Return the (x, y) coordinate for the center point of the cell that contains the specified text.  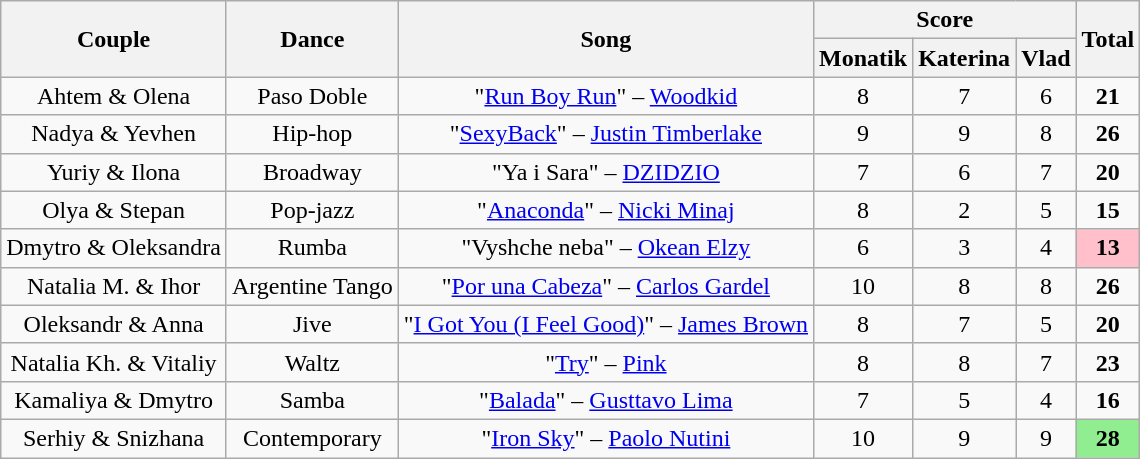
Pop-jazz (312, 210)
Total (1108, 39)
"Vyshche neba" – Okean Elzy (606, 248)
Couple (114, 39)
13 (1108, 248)
Jive (312, 324)
"I Got You (I Feel Good)" – James Brown (606, 324)
23 (1108, 362)
"Run Boy Run" – Woodkid (606, 96)
Score (946, 20)
Argentine Tango (312, 286)
Katerina (964, 58)
2 (964, 210)
"Ya i Sara" – DZIDZIO (606, 172)
Contemporary (312, 438)
16 (1108, 400)
Dmytro & Oleksandra (114, 248)
Dance (312, 39)
"Try" – Pink (606, 362)
Yuriy & Ilona (114, 172)
Ahtem & Olena (114, 96)
Natalia M. & Ihor (114, 286)
"Balada" – Gusttavo Lima (606, 400)
15 (1108, 210)
"Iron Sky" – Paolo Nutini (606, 438)
"Por una Cabeza" – Carlos Gardel (606, 286)
Kamaliya & Dmytro (114, 400)
"Anaconda" – Nicki Minaj (606, 210)
28 (1108, 438)
3 (964, 248)
Nadya & Yevhen (114, 134)
Oleksandr & Anna (114, 324)
Olya & Stepan (114, 210)
Paso Doble (312, 96)
Vlad (1046, 58)
"SexyBack" – Justin Timberlake (606, 134)
Song (606, 39)
Monatik (864, 58)
Natalia Kh. & Vitaliy (114, 362)
21 (1108, 96)
Broadway (312, 172)
Rumba (312, 248)
Samba (312, 400)
Serhiy & Snizhana (114, 438)
Hip-hop (312, 134)
Waltz (312, 362)
